Locate the cell with the specified text and output its (X, Y) center coordinate. 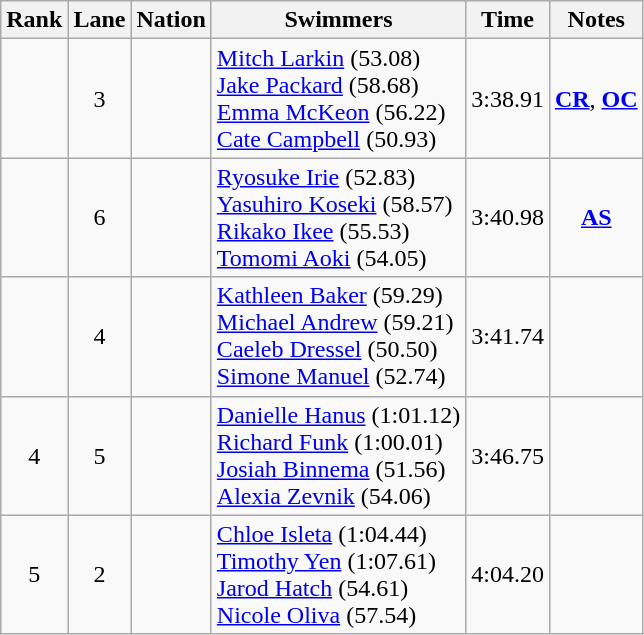
Lane (100, 20)
4:04.20 (508, 574)
3:40.98 (508, 218)
Nation (171, 20)
Ryosuke Irie (52.83)Yasuhiro Koseki (58.57)Rikako Ikee (55.53)Tomomi Aoki (54.05) (338, 218)
3:38.91 (508, 98)
2 (100, 574)
Kathleen Baker (59.29)Michael Andrew (59.21)Caeleb Dressel (50.50)Simone Manuel (52.74) (338, 336)
3:41.74 (508, 336)
CR, OC (596, 98)
Swimmers (338, 20)
Time (508, 20)
3:46.75 (508, 456)
Chloe Isleta (1:04.44)Timothy Yen (1:07.61)Jarod Hatch (54.61)Nicole Oliva (57.54) (338, 574)
3 (100, 98)
6 (100, 218)
AS (596, 218)
Danielle Hanus (1:01.12)Richard Funk (1:00.01)Josiah Binnema (51.56)Alexia Zevnik (54.06) (338, 456)
Rank (34, 20)
Mitch Larkin (53.08)Jake Packard (58.68)Emma McKeon (56.22)Cate Campbell (50.93) (338, 98)
Notes (596, 20)
